Provide the [x, y] coordinate of the cell's center where the given text is located.  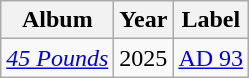
45 Pounds [58, 58]
AD 93 [211, 58]
Label [211, 20]
2025 [144, 58]
Album [58, 20]
Year [144, 20]
